Find where the given text appears and provide that cell's center as (x, y) coordinate. 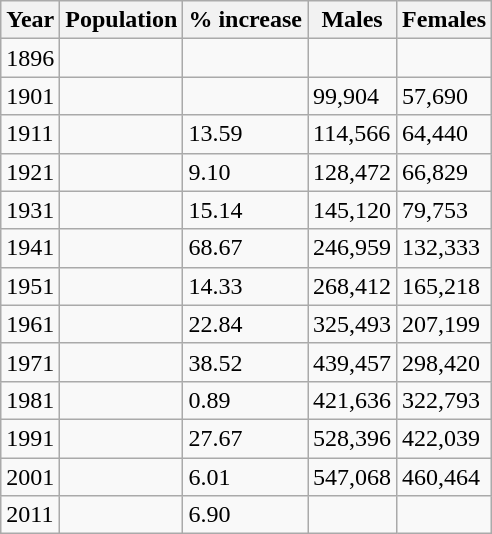
165,218 (444, 286)
99,904 (352, 96)
% increase (246, 20)
13.59 (246, 134)
Year (30, 20)
27.67 (246, 438)
Females (444, 20)
6.01 (246, 477)
2011 (30, 515)
Males (352, 20)
1991 (30, 438)
114,566 (352, 134)
0.89 (246, 400)
66,829 (444, 172)
38.52 (246, 362)
Population (122, 20)
68.67 (246, 248)
128,472 (352, 172)
1931 (30, 210)
1911 (30, 134)
268,412 (352, 286)
9.10 (246, 172)
1971 (30, 362)
547,068 (352, 477)
79,753 (444, 210)
460,464 (444, 477)
57,690 (444, 96)
298,420 (444, 362)
439,457 (352, 362)
6.90 (246, 515)
422,039 (444, 438)
64,440 (444, 134)
14.33 (246, 286)
22.84 (246, 324)
322,793 (444, 400)
325,493 (352, 324)
132,333 (444, 248)
1941 (30, 248)
2001 (30, 477)
1921 (30, 172)
1951 (30, 286)
246,959 (352, 248)
1981 (30, 400)
1896 (30, 58)
145,120 (352, 210)
1961 (30, 324)
1901 (30, 96)
15.14 (246, 210)
421,636 (352, 400)
528,396 (352, 438)
207,199 (444, 324)
